Return [X, Y] of the center of cell containing provided text 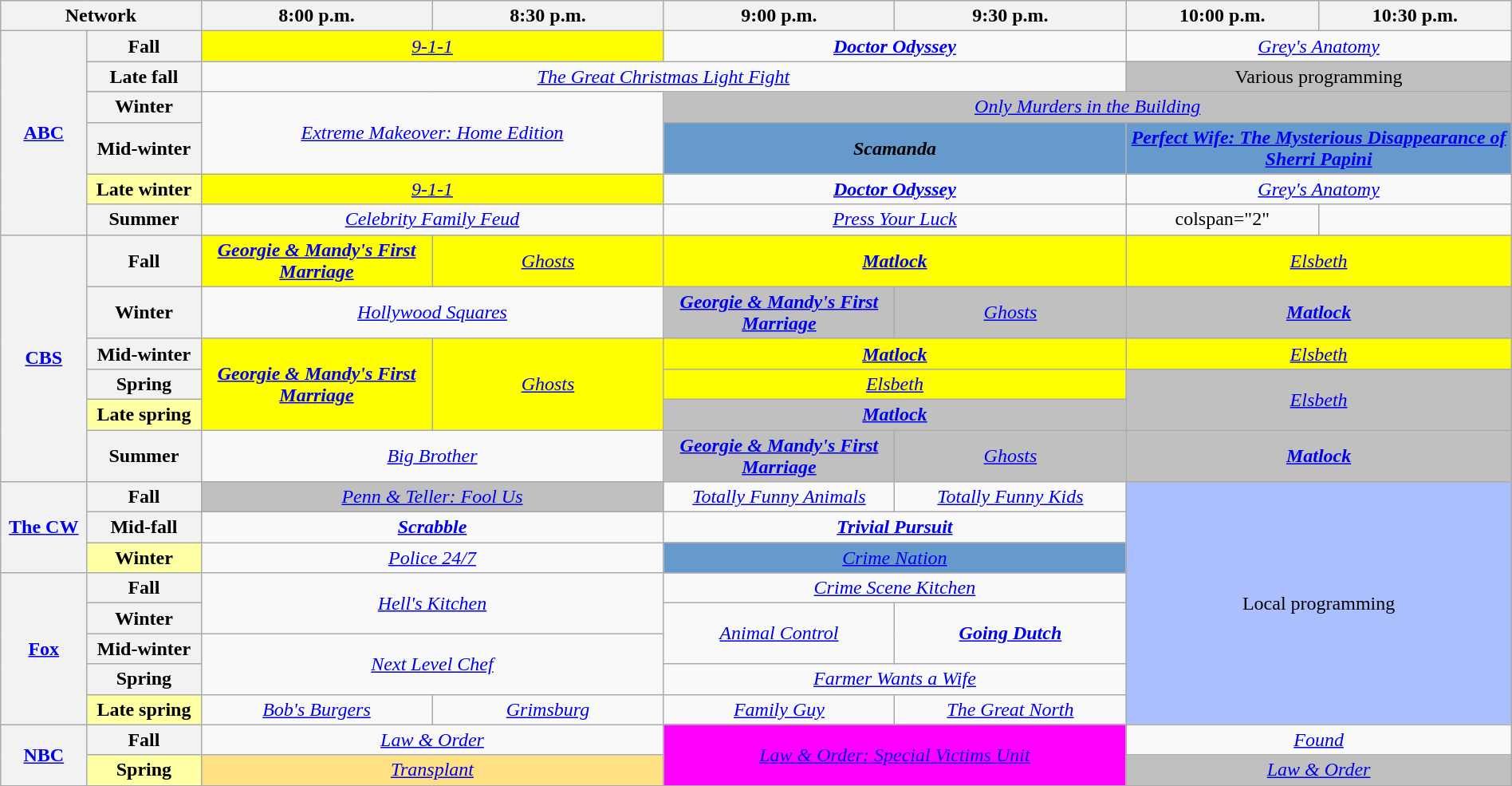
ABC [44, 132]
Animal Control [779, 634]
10:30 p.m. [1416, 16]
Family Guy [779, 709]
The Great North [1010, 709]
Late winter [144, 189]
Scamanda [895, 148]
Hollywood Squares [432, 313]
Crime Scene Kitchen [895, 588]
Network [100, 16]
Totally Funny Kids [1010, 497]
Trivial Pursuit [895, 527]
Extreme Makeover: Home Edition [432, 132]
8:30 p.m. [548, 16]
Penn & Teller: Fool Us [432, 497]
9:00 p.m. [779, 16]
Grimsburg [548, 709]
Big Brother [432, 455]
Next Level Chef [432, 664]
Press Your Luck [895, 219]
Transplant [432, 770]
8:00 p.m. [317, 16]
Found [1319, 740]
Police 24/7 [432, 558]
CBS [44, 357]
Scrabble [432, 527]
The CW [44, 527]
Fox [44, 649]
Totally Funny Animals [779, 497]
Farmer Wants a Wife [895, 679]
Bob's Burgers [317, 709]
Various programming [1319, 77]
The Great Christmas Light Fight [663, 77]
Law & Order: Special Victims Unit [895, 755]
9:30 p.m. [1010, 16]
Hell's Kitchen [432, 603]
Celebrity Family Feud [432, 219]
Late fall [144, 77]
NBC [44, 755]
10:00 p.m. [1223, 16]
Crime Nation [895, 558]
Going Dutch [1010, 634]
colspan="2" [1223, 219]
Local programming [1319, 603]
Perfect Wife: The Mysterious Disappearance of Sherri Papini [1319, 148]
Mid-fall [144, 527]
Only Murders in the Building [1088, 107]
